Extract the (X, Y) coordinate from the center of the cell holding the provided text.  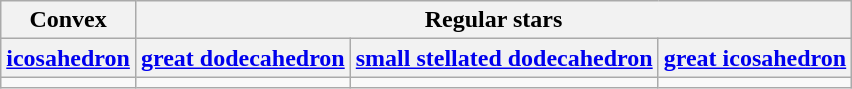
Convex (68, 20)
icosahedron (68, 58)
Regular stars (493, 20)
great dodecahedron (242, 58)
great icosahedron (755, 58)
small stellated dodecahedron (504, 58)
